Return the [x, y] coordinate for the center point of the cell that contains the specified text.  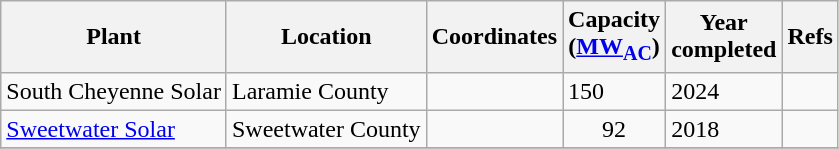
Sweetwater County [326, 129]
2024 [724, 91]
Coordinates [494, 36]
Capacity(MWAC) [614, 36]
Location [326, 36]
Laramie County [326, 91]
Plant [114, 36]
150 [614, 91]
2018 [724, 129]
Sweetwater Solar [114, 129]
South Cheyenne Solar [114, 91]
92 [614, 129]
Yearcompleted [724, 36]
Refs [810, 36]
